Search for the cell housing the specified text and yield its [x, y] center coordinate. 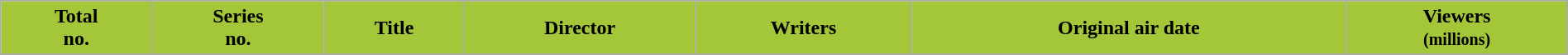
Totalno. [76, 28]
Original air date [1129, 28]
Writers [804, 28]
Title [394, 28]
Director [580, 28]
Seriesno. [238, 28]
Viewers(millions) [1457, 28]
